From the cell containing the given text, extract its center point as [x, y] coordinate. 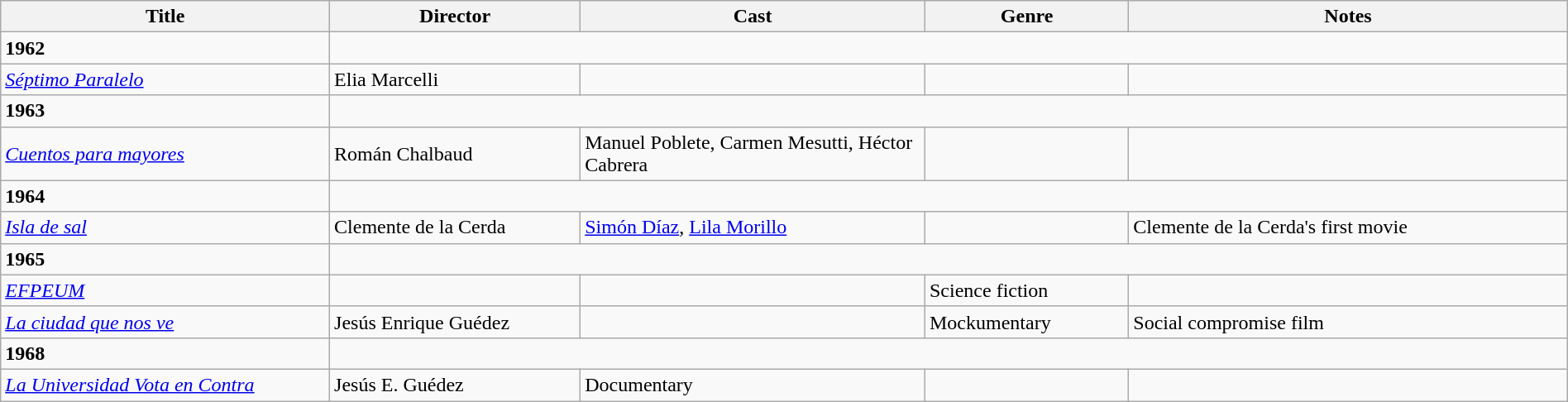
1963 [165, 111]
Cast [753, 17]
Documentary [753, 385]
1964 [165, 196]
Social compromise film [1348, 322]
Science fiction [1026, 290]
Simón Díaz, Lila Morillo [753, 227]
Cuentos para mayores [165, 154]
1962 [165, 48]
Román Chalbaud [455, 154]
EFPEUM [165, 290]
Title [165, 17]
Director [455, 17]
Isla de sal [165, 227]
Séptimo Paralelo [165, 79]
Genre [1026, 17]
1965 [165, 259]
Jesús Enrique Guédez [455, 322]
1968 [165, 353]
Clemente de la Cerda [455, 227]
Clemente de la Cerda's first movie [1348, 227]
Mockumentary [1026, 322]
La ciudad que nos ve [165, 322]
Manuel Poblete, Carmen Mesutti, Héctor Cabrera [753, 154]
La Universidad Vota en Contra [165, 385]
Notes [1348, 17]
Elia Marcelli [455, 79]
Jesús E. Guédez [455, 385]
